Output the [x, y] coordinate of the center of the cell containing the given text.  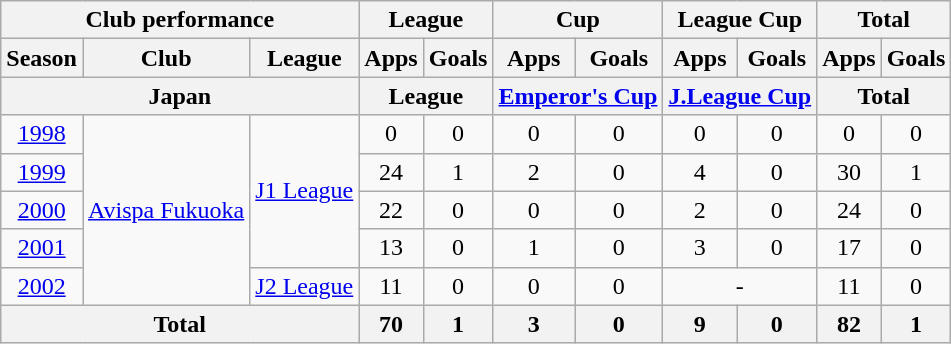
2001 [42, 248]
Cup [578, 20]
- [740, 286]
1999 [42, 172]
17 [849, 248]
9 [700, 324]
22 [391, 210]
82 [849, 324]
Club performance [180, 20]
Japan [180, 96]
2000 [42, 210]
30 [849, 172]
J2 League [304, 286]
13 [391, 248]
J.League Cup [740, 96]
Season [42, 58]
4 [700, 172]
J1 League [304, 191]
2002 [42, 286]
League Cup [740, 20]
70 [391, 324]
Avispa Fukuoka [166, 210]
Club [166, 58]
1998 [42, 134]
Emperor's Cup [578, 96]
